Extract the [x, y] coordinate from the center of the cell holding the provided text.  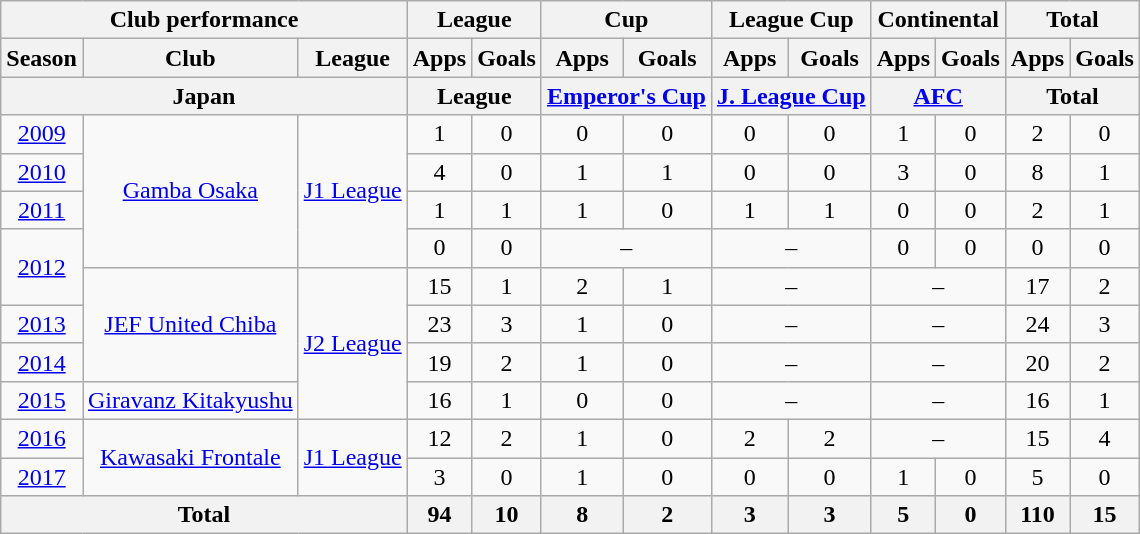
2009 [42, 134]
Emperor's Cup [626, 96]
110 [1037, 515]
19 [439, 362]
Continental [938, 20]
2014 [42, 362]
2011 [42, 210]
2015 [42, 400]
20 [1037, 362]
League Cup [791, 20]
10 [507, 515]
2013 [42, 324]
JEF United Chiba [190, 324]
Club performance [204, 20]
Giravanz Kitakyushu [190, 400]
2016 [42, 438]
J2 League [352, 343]
Gamba Osaka [190, 191]
Season [42, 58]
J. League Cup [791, 96]
Kawasaki Frontale [190, 457]
24 [1037, 324]
2012 [42, 267]
94 [439, 515]
AFC [938, 96]
23 [439, 324]
Club [190, 58]
12 [439, 438]
2017 [42, 477]
Japan [204, 96]
Cup [626, 20]
2010 [42, 172]
17 [1037, 286]
